Search for the cell housing the specified text and yield its (x, y) center coordinate. 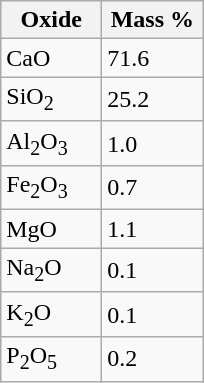
0.7 (152, 188)
71.6 (152, 58)
Fe2O3 (52, 188)
Mass % (152, 20)
P2O5 (52, 359)
MgO (52, 229)
Oxide (52, 20)
Al2O3 (52, 143)
0.2 (152, 359)
K2O (52, 314)
CaO (52, 58)
Na2O (52, 270)
25.2 (152, 99)
SiO2 (52, 99)
1.0 (152, 143)
1.1 (152, 229)
